Capture the cell that displays the provided text and extract its (x, y) central coordinate. 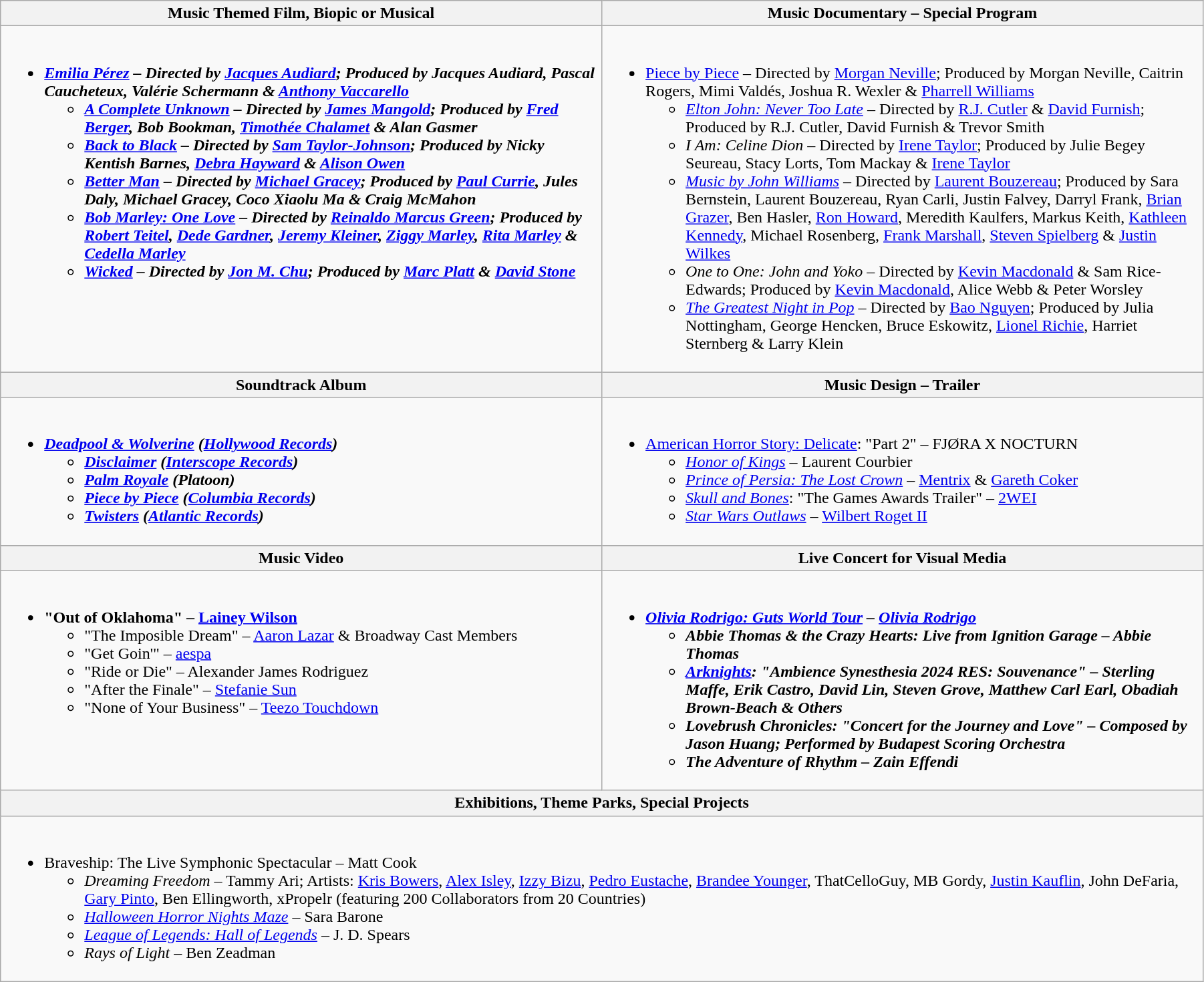
Music Documentary – Special Program (903, 13)
Music Themed Film, Biopic or Musical (301, 13)
Music Design – Trailer (903, 385)
Live Concert for Visual Media (903, 558)
Exhibitions, Theme Parks, Special Projects (602, 803)
Music Video (301, 558)
Soundtrack Album (301, 385)
